Search for the cell housing the specified text and yield its [X, Y] center coordinate. 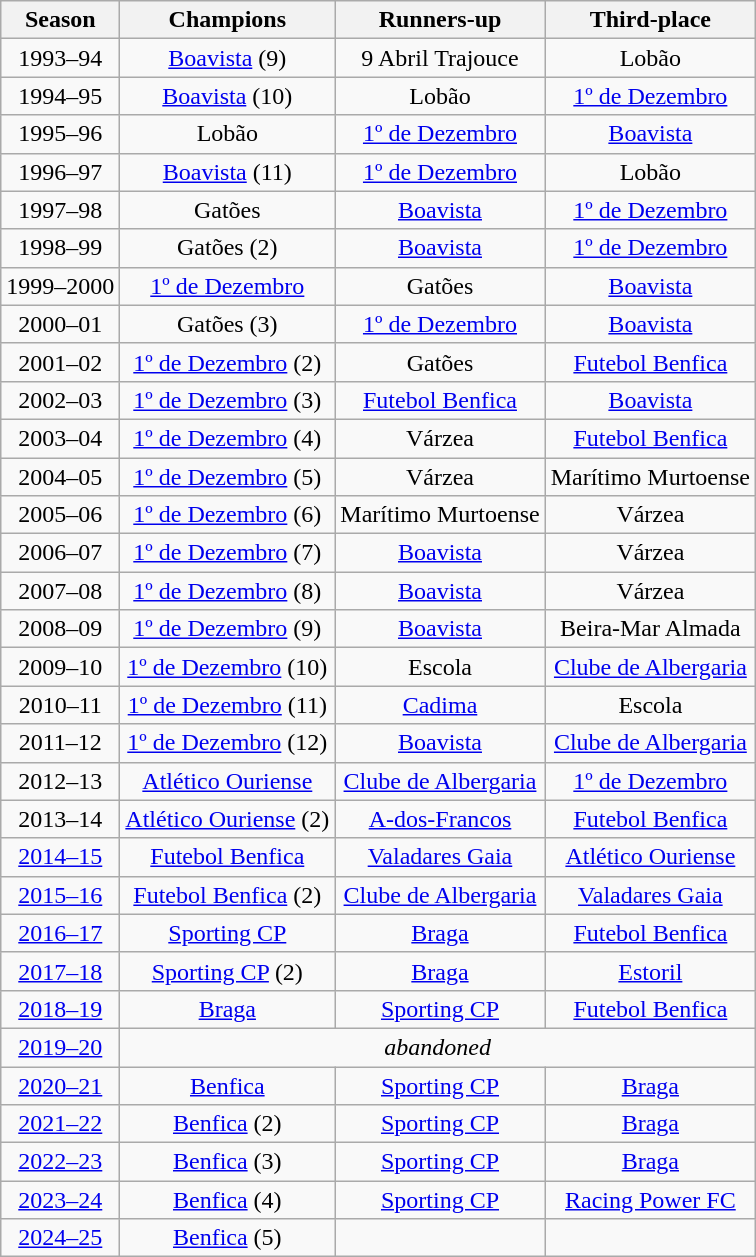
Third-place [650, 20]
1993–94 [60, 58]
Racing Power FC [650, 1200]
Benfica (4) [228, 1200]
1º de Dezembro (8) [228, 591]
2017–18 [60, 971]
1995–96 [60, 134]
Boavista (11) [228, 172]
Champions [228, 20]
1º de Dezembro (2) [228, 362]
A-dos-Francos [440, 819]
2010–11 [60, 705]
1º de Dezembro (10) [228, 667]
1º de Dezembro (5) [228, 477]
1998–99 [60, 248]
1º de Dezembro (9) [228, 629]
2013–14 [60, 819]
Atlético Ouriense (2) [228, 819]
2009–10 [60, 667]
2001–02 [60, 362]
1997–98 [60, 210]
1º de Dezembro (4) [228, 438]
2004–05 [60, 477]
2003–04 [60, 438]
2002–03 [60, 400]
2014–15 [60, 857]
Gatões (2) [228, 248]
Benfica (5) [228, 1238]
Benfica (3) [228, 1162]
2000–01 [60, 324]
1º de Dezembro (12) [228, 743]
2024–25 [60, 1238]
2005–06 [60, 515]
Benfica (2) [228, 1124]
9 Abril Trajouce [440, 58]
1994–95 [60, 96]
2019–20 [60, 1047]
Gatões (3) [228, 324]
Futebol Benfica (2) [228, 895]
2015–16 [60, 895]
Benfica [228, 1085]
2008–09 [60, 629]
2011–12 [60, 743]
Boavista (9) [228, 58]
Beira-Mar Almada [650, 629]
2021–22 [60, 1124]
Estoril [650, 971]
1º de Dezembro (11) [228, 705]
Sporting CP (2) [228, 971]
2022–23 [60, 1162]
2006–07 [60, 553]
Boavista (10) [228, 96]
2020–21 [60, 1085]
1999–2000 [60, 286]
1º de Dezembro (6) [228, 515]
Cadima [440, 705]
2023–24 [60, 1200]
1996–97 [60, 172]
abandoned [438, 1047]
2016–17 [60, 933]
2012–13 [60, 781]
Season [60, 20]
1º de Dezembro (7) [228, 553]
2007–08 [60, 591]
2018–19 [60, 1009]
1º de Dezembro (3) [228, 400]
Runners-up [440, 20]
